Detect which cell encompasses the target text, then output its (x, y) center coordinate. 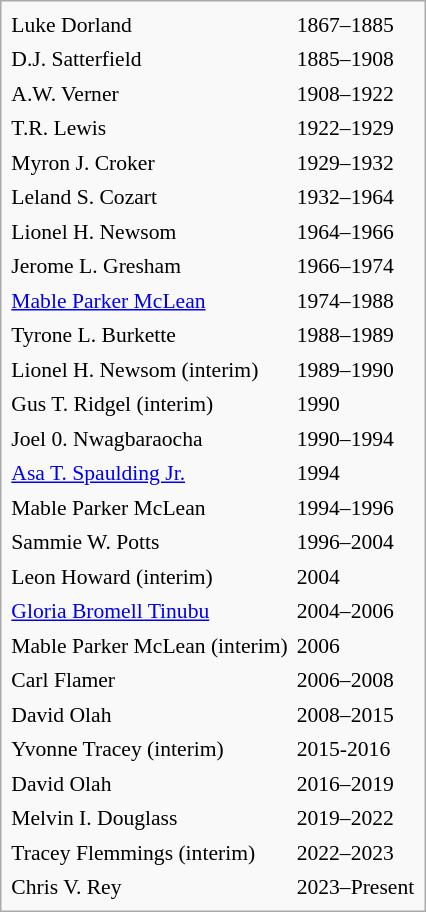
Jerome L. Gresham (149, 266)
1988–1989 (356, 335)
Leon Howard (interim) (149, 577)
Lionel H. Newsom (interim) (149, 370)
1908–1922 (356, 94)
Melvin I. Douglass (149, 818)
1966–1974 (356, 266)
Mable Parker McLean (interim) (149, 646)
2016–2019 (356, 784)
2019–2022 (356, 818)
1867–1885 (356, 25)
Asa T. Spaulding Jr. (149, 473)
2004–2006 (356, 611)
2006–2008 (356, 680)
A.W. Verner (149, 94)
1994–1996 (356, 508)
Tracey Flemmings (interim) (149, 853)
2015-2016 (356, 749)
1922–1929 (356, 128)
1932–1964 (356, 197)
2022–2023 (356, 853)
Gloria Bromell Tinubu (149, 611)
T.R. Lewis (149, 128)
2008–2015 (356, 715)
Yvonne Tracey (interim) (149, 749)
Tyrone L. Burkette (149, 335)
1989–1990 (356, 370)
1996–2004 (356, 542)
Lionel H. Newsom (149, 232)
1974–1988 (356, 301)
2004 (356, 577)
Chris V. Rey (149, 887)
Luke Dorland (149, 25)
1964–1966 (356, 232)
1994 (356, 473)
2006 (356, 646)
Sammie W. Potts (149, 542)
2023–Present (356, 887)
Carl Flamer (149, 680)
1929–1932 (356, 163)
1990–1994 (356, 439)
1990 (356, 404)
Leland S. Cozart (149, 197)
Joel 0. Nwagbaraocha (149, 439)
Gus T. Ridgel (interim) (149, 404)
D.J. Satterfield (149, 59)
1885–1908 (356, 59)
Myron J. Croker (149, 163)
